Search for the cell housing the specified text and yield its [x, y] center coordinate. 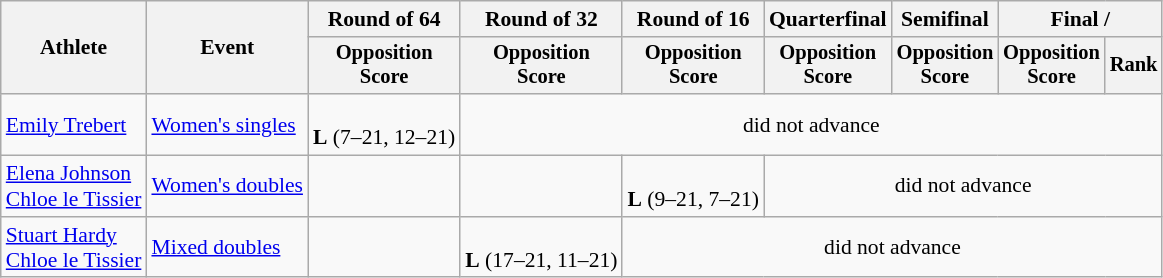
Rank [1134, 66]
L (7–21, 12–21) [384, 124]
Athlete [74, 48]
Mixed doubles [227, 248]
Final / [1080, 19]
Elena JohnsonChloe le Tissier [74, 186]
Women's doubles [227, 186]
Event [227, 48]
Round of 32 [541, 19]
Quarterfinal [828, 19]
Stuart HardyChloe le Tissier [74, 248]
L (17–21, 11–21) [541, 248]
Round of 64 [384, 19]
Emily Trebert [74, 124]
L (9–21, 7–21) [692, 186]
Semifinal [946, 19]
Round of 16 [692, 19]
Women's singles [227, 124]
